Find where the given text appears and provide that cell's center as (X, Y) coordinate. 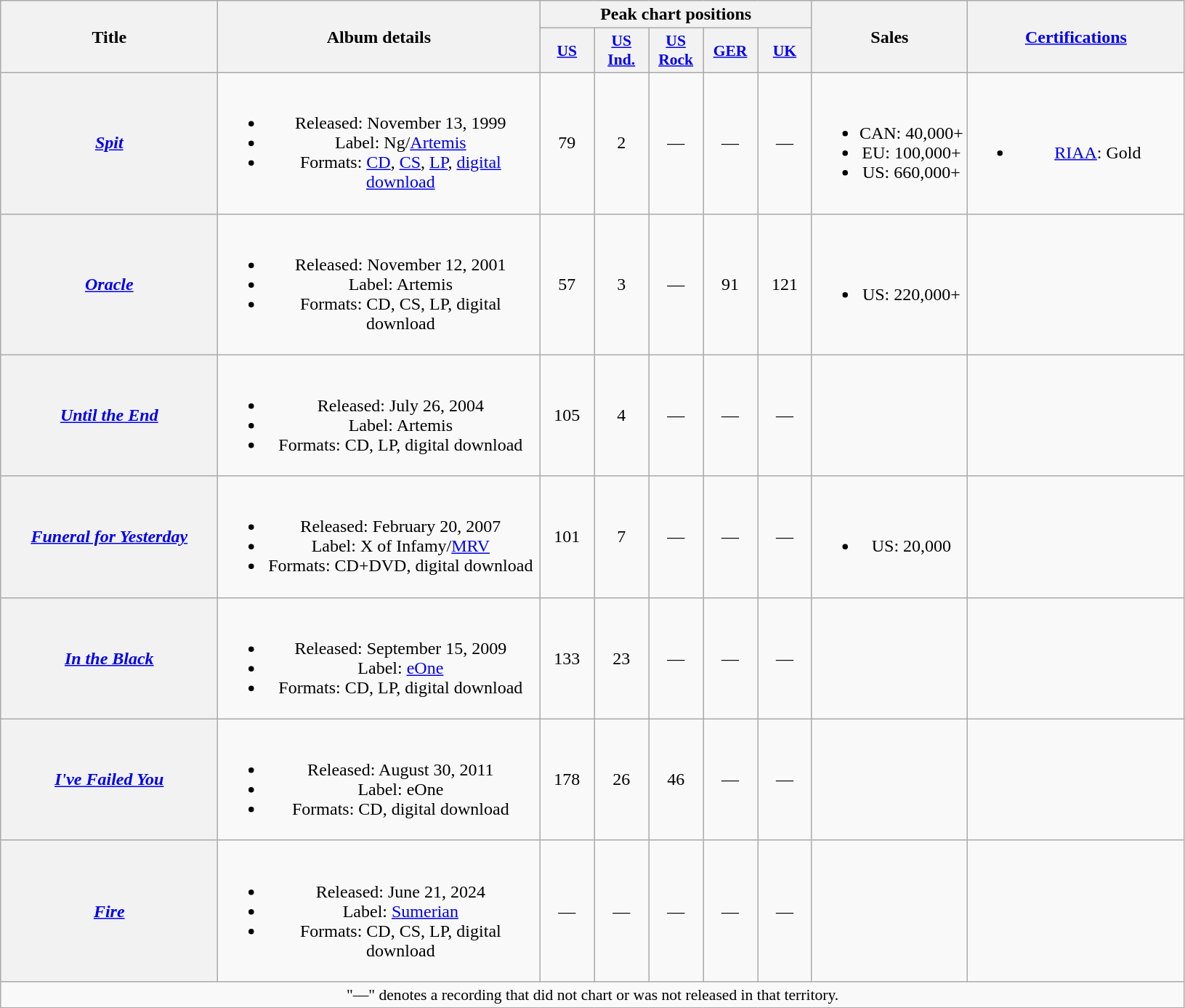
2 (622, 143)
Until the End (109, 416)
In the Black (109, 658)
Released: June 21, 2024Label: SumerianFormats: CD, CS, LP, digital download (379, 911)
UK (785, 51)
46 (676, 779)
CAN: 40,000+EU: 100,000+US: 660,000+ (889, 143)
I've Failed You (109, 779)
23 (622, 658)
105 (567, 416)
Oracle (109, 284)
79 (567, 143)
Spit (109, 143)
Released: August 30, 2011Label: eOneFormats: CD, digital download (379, 779)
Released: July 26, 2004Label: ArtemisFormats: CD, LP, digital download (379, 416)
7 (622, 536)
4 (622, 416)
Funeral for Yesterday (109, 536)
Released: September 15, 2009Label: eOneFormats: CD, LP, digital download (379, 658)
178 (567, 779)
Fire (109, 911)
Album details (379, 36)
Released: November 12, 2001Label: ArtemisFormats: CD, CS, LP, digital download (379, 284)
Certifications (1075, 36)
GER (731, 51)
Title (109, 36)
Peak chart positions (676, 15)
26 (622, 779)
101 (567, 536)
121 (785, 284)
USInd. (622, 51)
US: 220,000+ (889, 284)
US: 20,000 (889, 536)
Released: February 20, 2007Label: X of Infamy/MRVFormats: CD+DVD, digital download (379, 536)
US (567, 51)
USRock (676, 51)
"—" denotes a recording that did not chart or was not released in that territory. (593, 994)
91 (731, 284)
RIAA: Gold (1075, 143)
Released: November 13, 1999Label: Ng/ArtemisFormats: CD, CS, LP, digital download (379, 143)
133 (567, 658)
3 (622, 284)
57 (567, 284)
Sales (889, 36)
